From the cell containing the given text, extract its center point as [X, Y] coordinate. 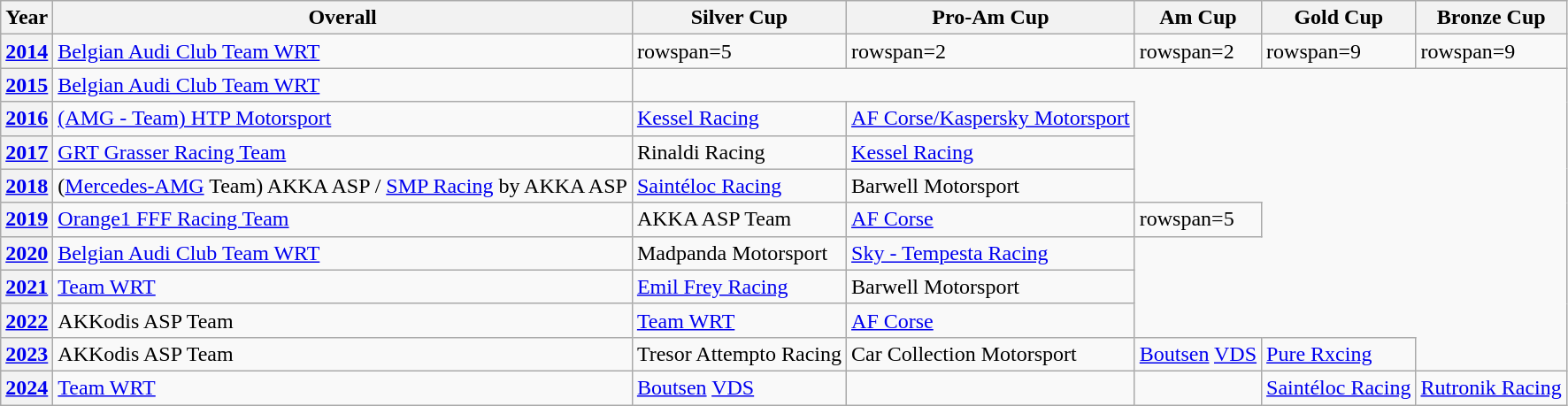
Pure Rxcing [1339, 354]
GRT Grasser Racing Team [343, 152]
2021 [27, 287]
2015 [27, 85]
2024 [27, 387]
AKKA ASP Team [739, 219]
2017 [27, 152]
Tresor Attempto Racing [739, 354]
2019 [27, 219]
(AMG - Team) HTP Motorsport [343, 119]
Am Cup [1198, 18]
Orange1 FFF Racing Team [343, 219]
2016 [27, 119]
Emil Frey Racing [739, 287]
Sky - Tempesta Racing [991, 253]
Car Collection Motorsport [991, 354]
2020 [27, 253]
Bronze Cup [1491, 18]
AF Corse/Kaspersky Motorsport [991, 119]
2023 [27, 354]
2022 [27, 320]
Madpanda Motorsport [739, 253]
Overall [343, 18]
Gold Cup [1339, 18]
Silver Cup [739, 18]
Pro-Am Cup [991, 18]
Year [27, 18]
Rinaldi Racing [739, 152]
(Mercedes-AMG Team) AKKA ASP / SMP Racing by AKKA ASP [343, 186]
2018 [27, 186]
Rutronik Racing [1491, 387]
2014 [27, 51]
